Output the [X, Y] coordinate of the center of the cell containing the given text.  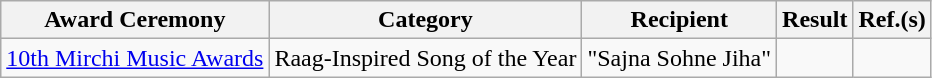
Raag-Inspired Song of the Year [426, 58]
"Sajna Sohne Jiha" [680, 58]
10th Mirchi Music Awards [135, 58]
Category [426, 20]
Recipient [680, 20]
Award Ceremony [135, 20]
Ref.(s) [892, 20]
Result [815, 20]
